Extract the [x, y] coordinate from the center of the cell holding the provided text.  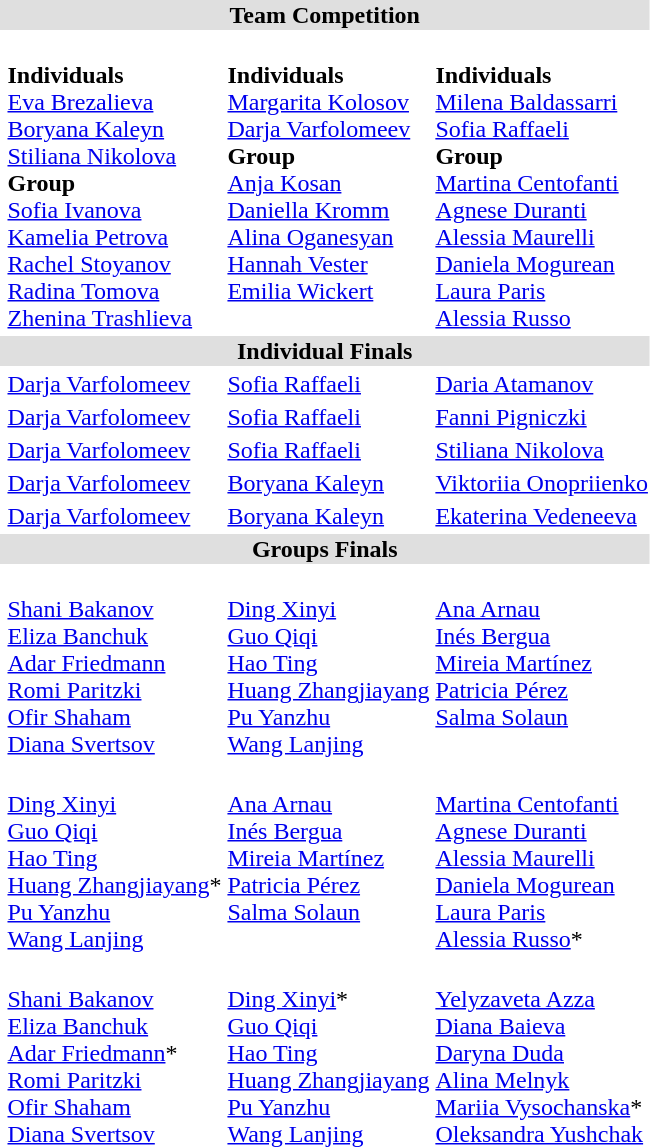
Groups Finals [324, 549]
Ding XinyiGuo QiqiHao TingHuang ZhangjiayangPu YanzhuWang Lanjing [328, 663]
Viktoriia Onopriienko [542, 483]
Fanni Pigniczki [542, 417]
IndividualsEva BrezalievaBoryana KaleynStiliana NikolovaGroupSofia IvanovaKamelia PetrovaRachel StoyanovRadina TomovaZhenina Trashlieva [114, 183]
Martina CentofantiAgnese DurantiAlessia MaurelliDaniela MogureanLaura ParisAlessia Russo* [542, 858]
Daria Atamanov [542, 384]
Individual Finals [324, 351]
IndividualsMilena BaldassarriSofia RaffaeliGroupMartina CentofantiAgnese DurantiAlessia MaurelliDaniela MogureanLaura ParisAlessia Russo [542, 183]
Ekaterina Vedeneeva [542, 516]
IndividualsMargarita KolosovDarja VarfolomeevGroupAnja KosanDaniella KrommAlina OganesyanHannah VesterEmilia Wickert [328, 183]
Team Competition [324, 15]
Shani BakanovEliza BanchukAdar FriedmannRomi ParitzkiOfir ShahamDiana Svertsov [114, 663]
Ding XinyiGuo QiqiHao TingHuang Zhangjiayang*Pu YanzhuWang Lanjing [114, 858]
Stiliana Nikolova [542, 450]
